Search for the cell housing the specified text and yield its [x, y] center coordinate. 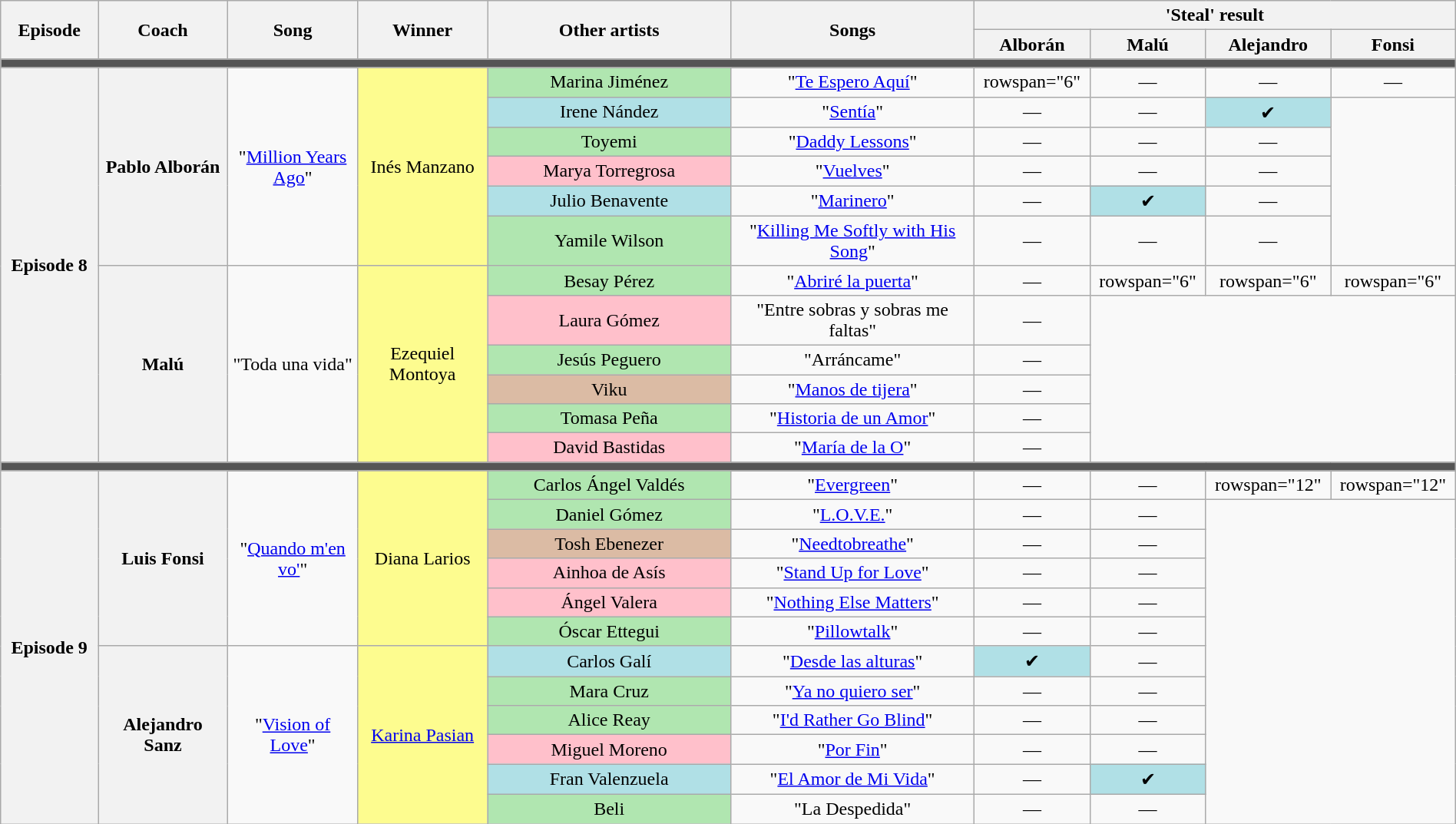
"Marinero" [852, 201]
Miguel Moreno [610, 750]
"Pillowtalk" [852, 631]
Winner [422, 30]
"Historia de un Amor" [852, 419]
"Sentía" [852, 112]
Daniel Gómez [610, 515]
Episode 8 [49, 265]
Besay Pérez [610, 280]
"Manos de tijera" [852, 389]
Alborán [1032, 45]
Inés Manzano [422, 167]
Tomasa Peña [610, 419]
Karina Pasian [422, 734]
"I'd Rather Go Blind" [852, 720]
"Stand Up for Love" [852, 573]
"Evergreen" [852, 485]
Fonsi [1393, 45]
Laura Gómez [610, 319]
"Million Years Ago" [293, 167]
"L.O.V.E." [852, 515]
Luis Fonsi [163, 558]
"Needtobreathe" [852, 544]
Other artists [610, 30]
Fran Valenzuela [610, 779]
Coach [163, 30]
Ezequiel Montoya [422, 364]
"María de la O" [852, 448]
Beli [610, 809]
"Abriré la puerta" [852, 280]
"Vision of Love" [293, 734]
Carlos Ángel Valdés [610, 485]
"Vuelves" [852, 171]
Alice Reay [610, 720]
Óscar Ettegui [610, 631]
Carlos Galí [610, 661]
Alejandro Sanz [163, 734]
"Quando m'en vo'" [293, 558]
"Daddy Lessons" [852, 142]
Mara Cruz [610, 691]
"Nothing Else Matters" [852, 602]
Pablo Alborán [163, 167]
"Killing Me Softly with His Song" [852, 241]
Episode [49, 30]
"La Despedida" [852, 809]
Yamile Wilson [610, 241]
Viku [610, 389]
Marya Torregrosa [610, 171]
Marina Jiménez [610, 82]
"Por Fin" [852, 750]
Jesús Peguero [610, 359]
"Toda una vida" [293, 364]
'Steal' result [1215, 15]
Diana Larios [422, 558]
Ángel Valera [610, 602]
David Bastidas [610, 448]
Julio Benavente [610, 201]
Ainhoa de Asís [610, 573]
"El Amor de Mi Vida" [852, 779]
Alejandro [1269, 45]
Toyemi [610, 142]
"Ya no quiero ser" [852, 691]
Songs [852, 30]
"Te Espero Aquí" [852, 82]
"Desde las alturas" [852, 661]
Song [293, 30]
"Arráncame" [852, 359]
Tosh Ebenezer [610, 544]
Irene Nández [610, 112]
"Entre sobras y sobras me faltas" [852, 319]
Episode 9 [49, 647]
